Return [x, y] of the center of cell containing provided text 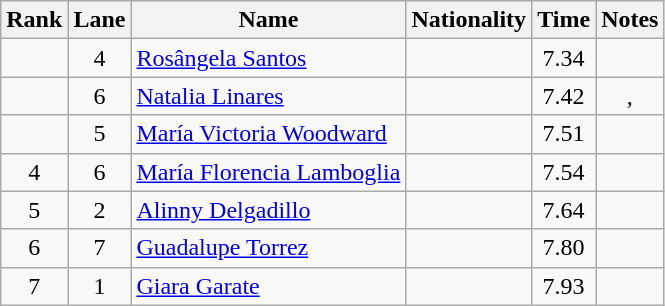
7.93 [564, 286]
7.34 [564, 58]
7.51 [564, 134]
Natalia Linares [268, 96]
7.64 [564, 210]
Guadalupe Torrez [268, 248]
María Florencia Lamboglia [268, 172]
, [630, 96]
7.54 [564, 172]
Notes [630, 20]
Nationality [469, 20]
Rosângela Santos [268, 58]
Giara Garate [268, 286]
Alinny Delgadillo [268, 210]
1 [100, 286]
7.42 [564, 96]
7.80 [564, 248]
María Victoria Woodward [268, 134]
Lane [100, 20]
Rank [34, 20]
Time [564, 20]
Name [268, 20]
2 [100, 210]
